Scan for the cell matching the given text and deliver its [X, Y] coordinate at center. 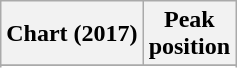
Chart (2017) [72, 34]
Peak position [189, 34]
